Detect which cell encompasses the target text, then output its [X, Y] center coordinate. 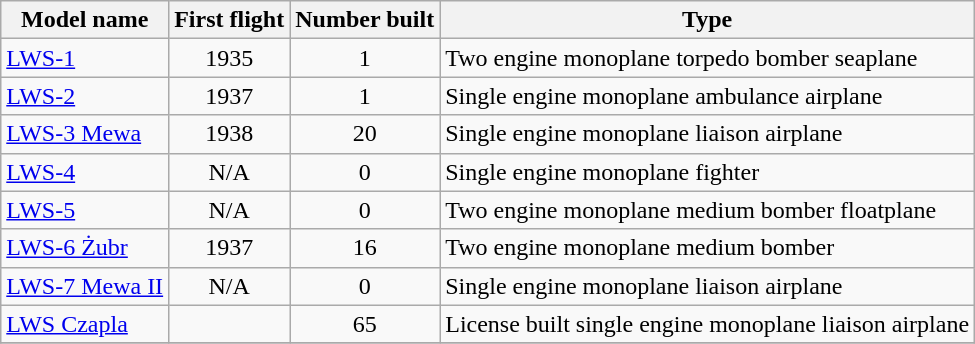
LWS-4 [85, 172]
65 [365, 324]
LWS-5 [85, 210]
16 [365, 248]
Two engine monoplane torpedo bomber seaplane [708, 58]
LWS-2 [85, 96]
Single engine monoplane ambulance airplane [708, 96]
Type [708, 20]
20 [365, 134]
LWS-7 Mewa II [85, 286]
Single engine monoplane fighter [708, 172]
1938 [230, 134]
First flight [230, 20]
LWS-1 [85, 58]
Two engine monoplane medium bomber floatplane [708, 210]
Number built [365, 20]
1935 [230, 58]
Model name [85, 20]
LWS Czapla [85, 324]
Two engine monoplane medium bomber [708, 248]
LWS-6 Żubr [85, 248]
License built single engine monoplane liaison airplane [708, 324]
LWS-3 Mewa [85, 134]
